For the text-containing cell, return its midpoint in [x, y] coordinate format. 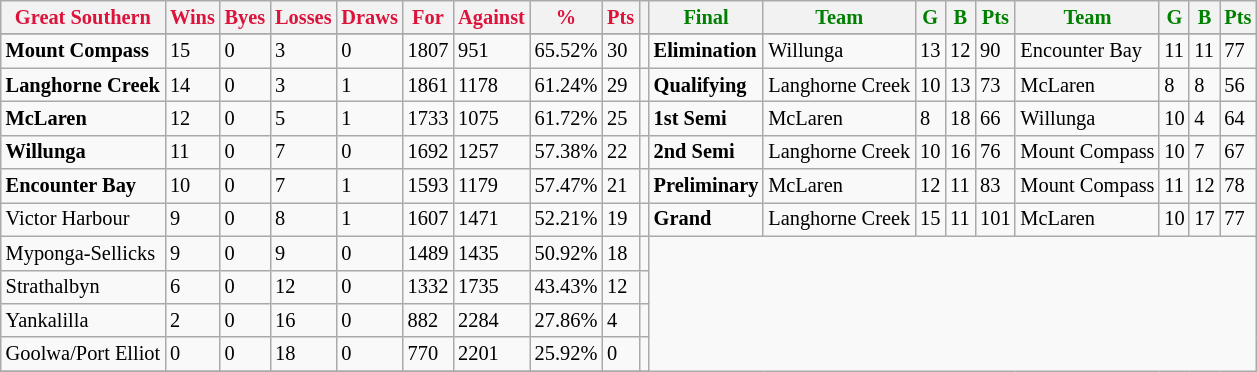
1807 [428, 51]
1735 [492, 287]
For [428, 17]
Grand [706, 219]
2 [192, 320]
57.47% [566, 186]
61.24% [566, 85]
770 [428, 354]
5 [303, 118]
Victor Harbour [83, 219]
Qualifying [706, 85]
1692 [428, 152]
29 [620, 85]
1178 [492, 85]
1332 [428, 287]
19 [620, 219]
17 [1204, 219]
90 [995, 51]
21 [620, 186]
27.86% [566, 320]
% [566, 17]
73 [995, 85]
Byes [245, 17]
Yankalilla [83, 320]
1st Semi [706, 118]
50.92% [566, 253]
1607 [428, 219]
Goolwa/Port Elliot [83, 354]
1733 [428, 118]
52.21% [566, 219]
25 [620, 118]
1489 [428, 253]
Strathalbyn [83, 287]
Preliminary [706, 186]
Wins [192, 17]
1471 [492, 219]
22 [620, 152]
67 [1238, 152]
Elimination [706, 51]
56 [1238, 85]
101 [995, 219]
2201 [492, 354]
14 [192, 85]
78 [1238, 186]
76 [995, 152]
1257 [492, 152]
83 [995, 186]
43.43% [566, 287]
1861 [428, 85]
951 [492, 51]
882 [428, 320]
2nd Semi [706, 152]
Draws [369, 17]
Against [492, 17]
57.38% [566, 152]
1179 [492, 186]
1593 [428, 186]
2284 [492, 320]
25.92% [566, 354]
64 [1238, 118]
1075 [492, 118]
61.72% [566, 118]
65.52% [566, 51]
Losses [303, 17]
66 [995, 118]
Myponga-Sellicks [83, 253]
Final [706, 17]
6 [192, 287]
1435 [492, 253]
30 [620, 51]
Great Southern [83, 17]
